Capture the cell that displays the provided text and extract its (X, Y) central coordinate. 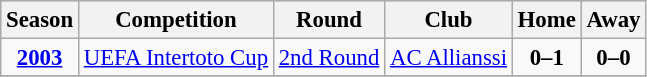
UEFA Intertoto Cup (176, 58)
Competition (176, 20)
0–0 (614, 58)
Away (614, 20)
2nd Round (328, 58)
Season (40, 20)
Club (449, 20)
Home (546, 20)
AC Allianssi (449, 58)
2003 (40, 58)
Round (328, 20)
0–1 (546, 58)
